Search for the cell housing the specified text and yield its (X, Y) center coordinate. 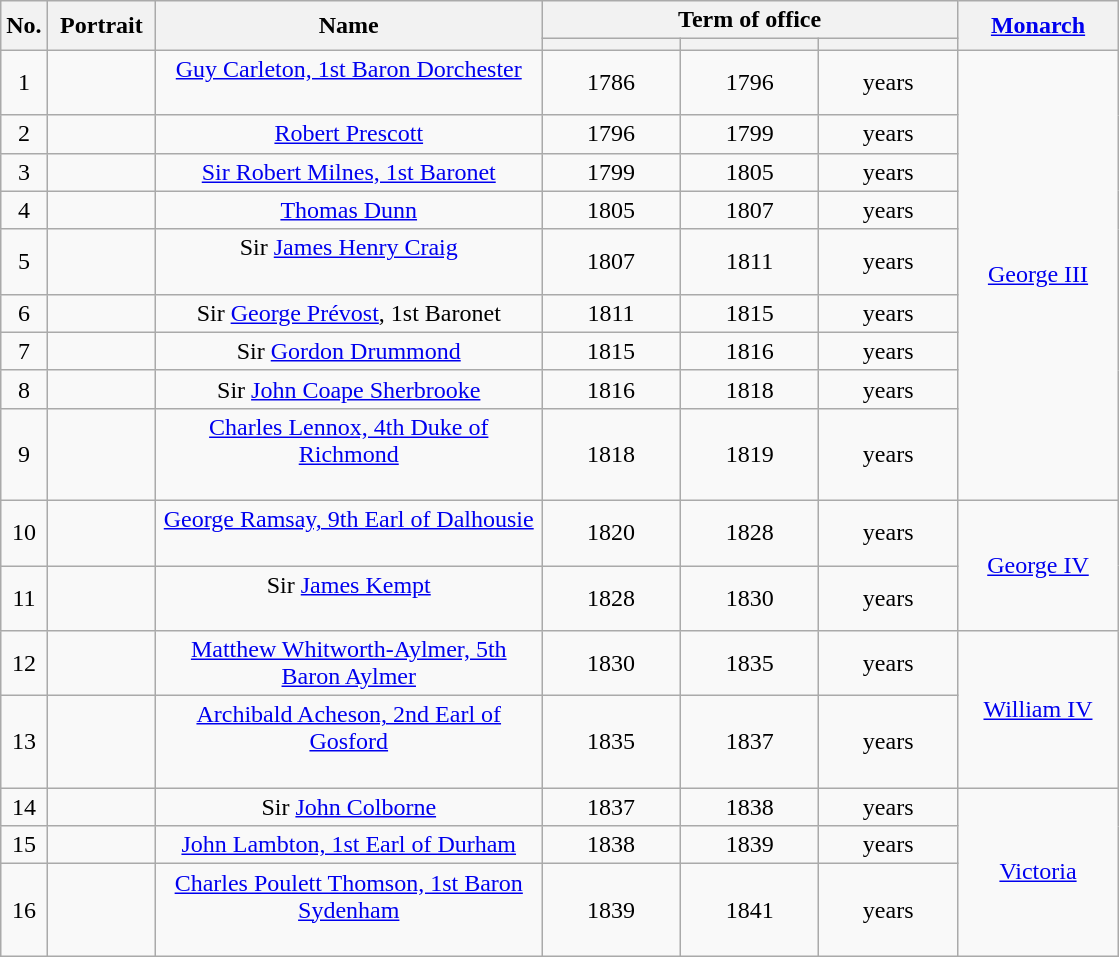
7 (24, 351)
Matthew Whitworth-Aylmer, 5th Baron Aylmer (349, 664)
9 (24, 454)
1786 (612, 82)
Sir John Colborne (349, 807)
Charles Poulett Thomson, 1st Baron Sydenham (349, 910)
1 (24, 82)
Thomas Dunn (349, 210)
Sir John Coape Sherbrooke (349, 389)
Sir James Kempt (349, 598)
10 (24, 532)
13 (24, 742)
11 (24, 598)
6 (24, 313)
Term of office (750, 20)
Name (349, 26)
14 (24, 807)
Sir James Henry Craig (349, 262)
Archibald Acheson, 2nd Earl of Gosford (349, 742)
2 (24, 134)
1819 (750, 454)
1820 (612, 532)
15 (24, 845)
Robert Prescott (349, 134)
Sir Gordon Drummond (349, 351)
1841 (750, 910)
William IV (1038, 710)
John Lambton, 1st Earl of Durham (349, 845)
16 (24, 910)
4 (24, 210)
5 (24, 262)
Guy Carleton, 1st Baron Dorchester (349, 82)
Charles Lennox, 4th Duke of Richmond (349, 454)
George III (1038, 276)
8 (24, 389)
Sir Robert Milnes, 1st Baronet (349, 172)
Sir George Prévost, 1st Baronet (349, 313)
Portrait (102, 26)
No. (24, 26)
Monarch (1038, 26)
3 (24, 172)
George IV (1038, 565)
12 (24, 664)
Victoria (1038, 872)
George Ramsay, 9th Earl of Dalhousie (349, 532)
